Provide the (X, Y) coordinate of the cell's center where the given text is located.  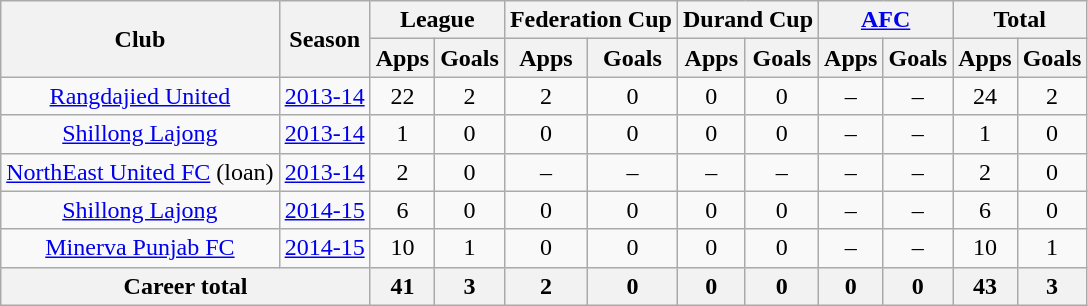
NorthEast United FC (loan) (140, 172)
41 (402, 286)
Career total (186, 286)
Rangdajied United (140, 96)
Season (324, 39)
22 (402, 96)
League (437, 20)
Minerva Punjab FC (140, 248)
Total (1020, 20)
Durand Cup (748, 20)
AFC (886, 20)
Federation Cup (590, 20)
24 (985, 96)
Club (140, 39)
43 (985, 286)
